Detect which cell encompasses the target text, then output its (x, y) center coordinate. 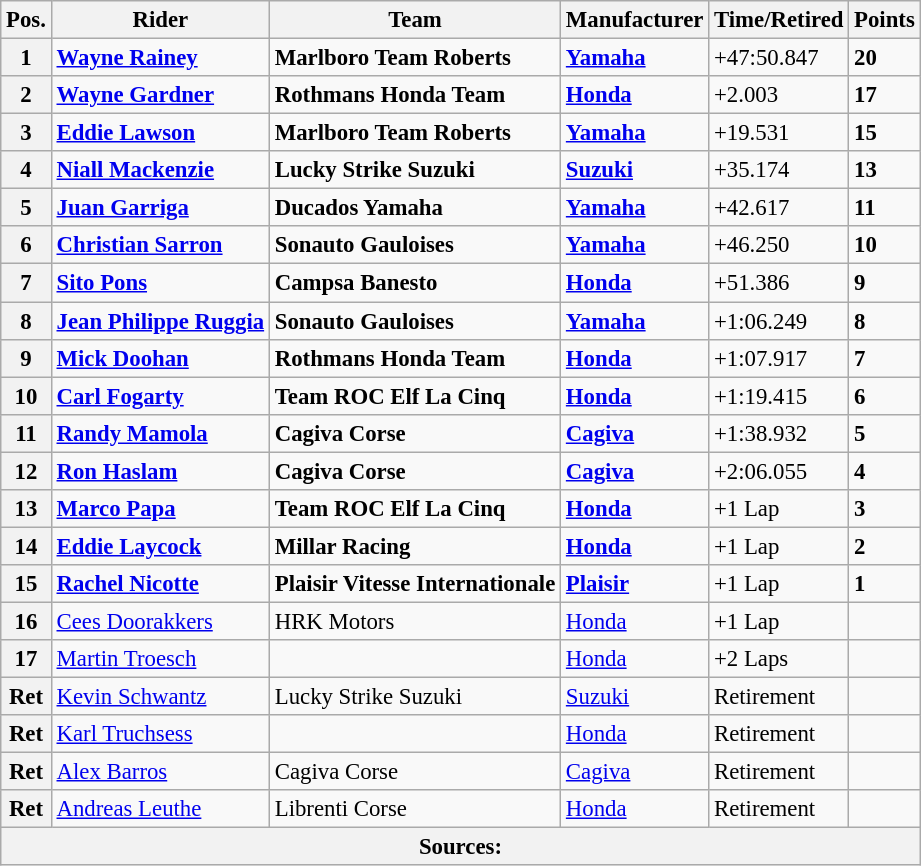
Millar Racing (414, 546)
Juan Garriga (160, 208)
Team (414, 20)
Wayne Rainey (160, 58)
Pos. (26, 20)
Eddie Lawson (160, 133)
Jean Philippe Ruggia (160, 321)
Martin Troesch (160, 659)
+1:38.932 (779, 433)
Plaisir Vitesse Internationale (414, 584)
+1:06.249 (779, 321)
Sources: (460, 847)
Karl Truchsess (160, 734)
+1:07.917 (779, 358)
14 (26, 546)
Rider (160, 20)
Ron Haslam (160, 471)
+19.531 (779, 133)
Randy Mamola (160, 433)
Rachel Nicotte (160, 584)
+35.174 (779, 170)
+42.617 (779, 208)
HRK Motors (414, 621)
20 (884, 58)
16 (26, 621)
Librenti Corse (414, 809)
Christian Sarron (160, 245)
Wayne Gardner (160, 95)
Andreas Leuthe (160, 809)
Carl Fogarty (160, 396)
12 (26, 471)
Ducados Yamaha (414, 208)
Kevin Schwantz (160, 697)
Time/Retired (779, 20)
+46.250 (779, 245)
+2:06.055 (779, 471)
+1:19.415 (779, 396)
Alex Barros (160, 772)
Eddie Laycock (160, 546)
Plaisir (635, 584)
Marco Papa (160, 509)
Campsa Banesto (414, 283)
Manufacturer (635, 20)
Sito Pons (160, 283)
+47:50.847 (779, 58)
Cees Doorakkers (160, 621)
+2.003 (779, 95)
+51.386 (779, 283)
Mick Doohan (160, 358)
Niall Mackenzie (160, 170)
+2 Laps (779, 659)
Points (884, 20)
